From the cell containing the given text, extract its center point as (x, y) coordinate. 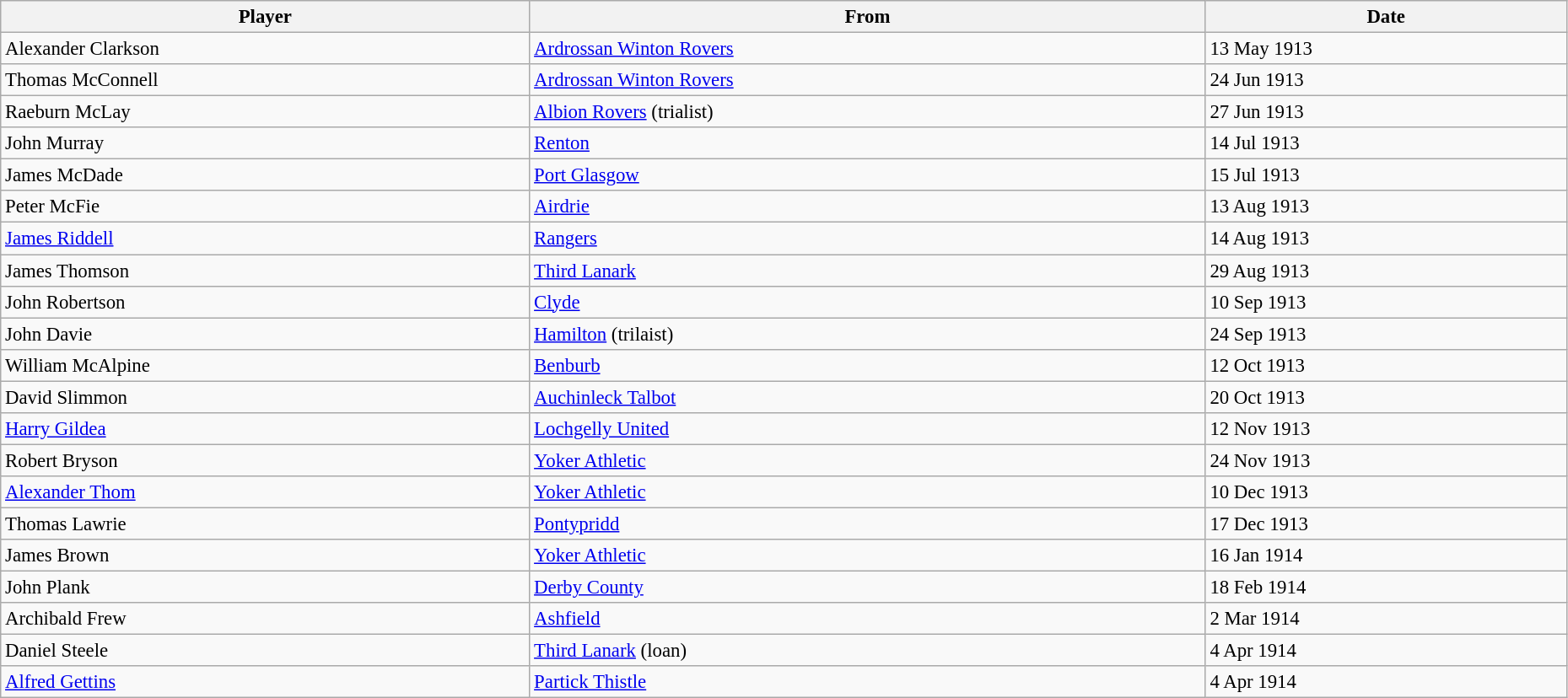
Airdrie (867, 207)
Third Lanark (867, 271)
Benburb (867, 365)
Clyde (867, 302)
James Brown (265, 556)
Rangers (867, 239)
Harry Gildea (265, 429)
James Riddell (265, 239)
Peter McFie (265, 207)
Ashfield (867, 619)
Albion Rovers (trialist) (867, 112)
24 Nov 1913 (1386, 460)
William McAlpine (265, 365)
Daniel Steele (265, 651)
Auchinleck Talbot (867, 397)
Hamilton (trilaist) (867, 334)
24 Sep 1913 (1386, 334)
29 Aug 1913 (1386, 271)
Player (265, 17)
2 Mar 1914 (1386, 619)
27 Jun 1913 (1386, 112)
Alexander Clarkson (265, 49)
Derby County (867, 588)
Thomas Lawrie (265, 523)
John Davie (265, 334)
Partick Thistle (867, 682)
Robert Bryson (265, 460)
Alexander Thom (265, 492)
12 Oct 1913 (1386, 365)
James McDade (265, 175)
James Thomson (265, 271)
Renton (867, 143)
Lochgelly United (867, 429)
Alfred Gettins (265, 682)
13 Aug 1913 (1386, 207)
Date (1386, 17)
From (867, 17)
Thomas McConnell (265, 80)
14 Aug 1913 (1386, 239)
15 Jul 1913 (1386, 175)
David Slimmon (265, 397)
Pontypridd (867, 523)
13 May 1913 (1386, 49)
10 Sep 1913 (1386, 302)
Third Lanark (loan) (867, 651)
20 Oct 1913 (1386, 397)
John Murray (265, 143)
John Robertson (265, 302)
24 Jun 1913 (1386, 80)
17 Dec 1913 (1386, 523)
10 Dec 1913 (1386, 492)
16 Jan 1914 (1386, 556)
Raeburn McLay (265, 112)
John Plank (265, 588)
18 Feb 1914 (1386, 588)
12 Nov 1913 (1386, 429)
14 Jul 1913 (1386, 143)
Port Glasgow (867, 175)
Archibald Frew (265, 619)
